Capture the cell that displays the provided text and extract its (X, Y) central coordinate. 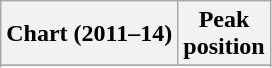
Peakposition (224, 34)
Chart (2011–14) (90, 34)
